Capture the cell that displays the provided text and extract its (x, y) central coordinate. 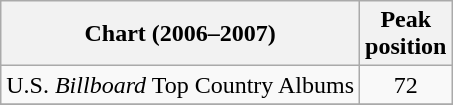
U.S. Billboard Top Country Albums (180, 85)
72 (406, 85)
Peakposition (406, 34)
Chart (2006–2007) (180, 34)
